Output the [X, Y] coordinate of the center of the cell containing the given text.  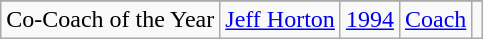
1994 [370, 20]
Co-Coach of the Year [110, 20]
Coach [435, 20]
Jeff Horton [280, 20]
